From the cell containing the given text, extract its center point as [x, y] coordinate. 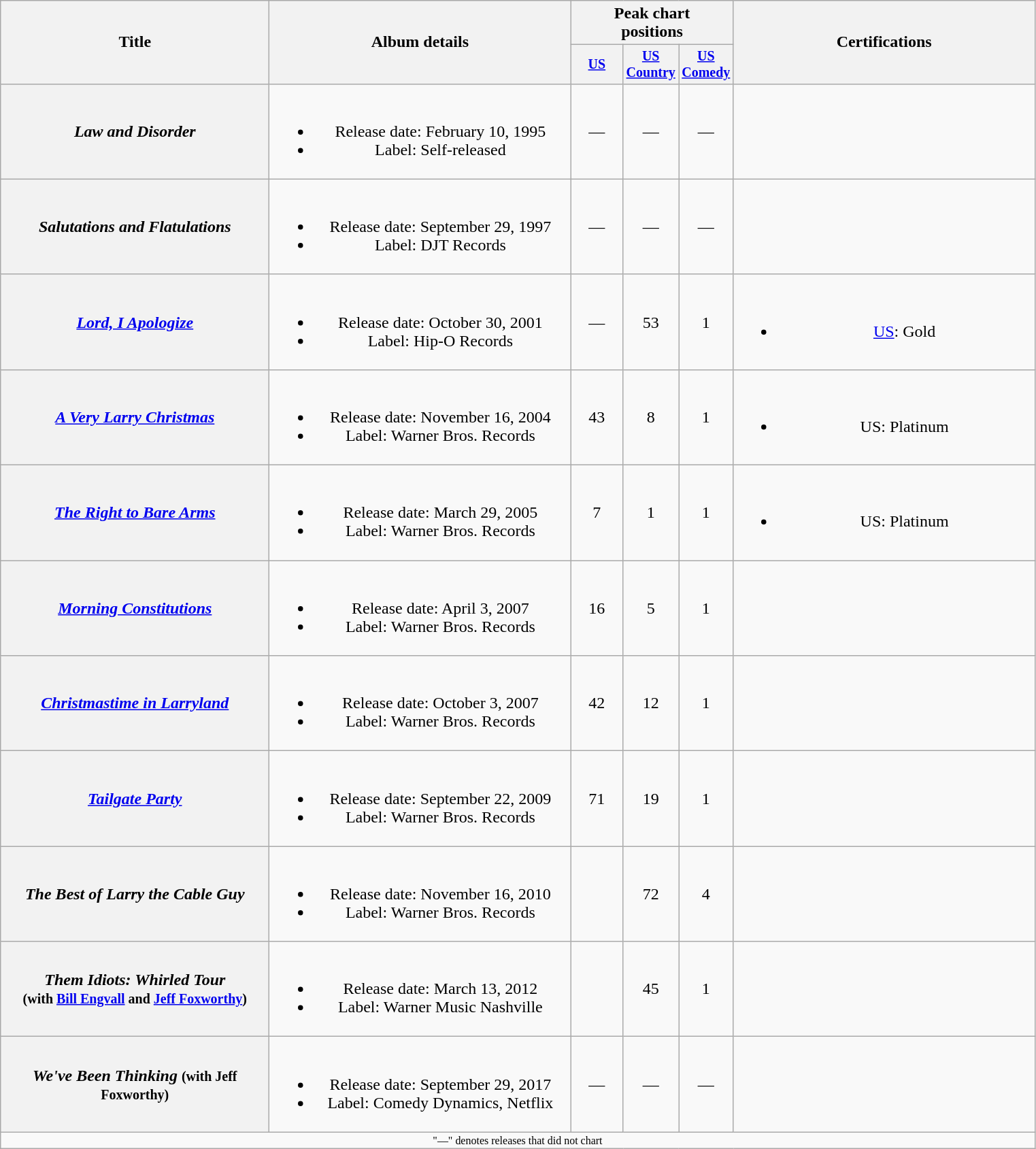
Release date: October 3, 2007Label: Warner Bros. Records [420, 703]
Album details [420, 42]
Peak chartpositions [652, 23]
8 [651, 417]
5 [651, 608]
US [597, 64]
72 [651, 894]
US Comedy [706, 64]
Tailgate Party [135, 799]
The Best of Larry the Cable Guy [135, 894]
4 [706, 894]
19 [651, 799]
Release date: November 16, 2010Label: Warner Bros. Records [420, 894]
12 [651, 703]
The Right to Bare Arms [135, 513]
US Country [651, 64]
Release date: March 29, 2005Label: Warner Bros. Records [420, 513]
16 [597, 608]
Release date: February 10, 1995Label: Self-released [420, 131]
Release date: October 30, 2001Label: Hip-O Records [420, 322]
Release date: September 22, 2009Label: Warner Bros. Records [420, 799]
Certifications [884, 42]
Release date: November 16, 2004Label: Warner Bros. Records [420, 417]
Christmastime in Larryland [135, 703]
42 [597, 703]
Title [135, 42]
US: Gold [884, 322]
Morning Constitutions [135, 608]
Release date: April 3, 2007Label: Warner Bros. Records [420, 608]
53 [651, 322]
Release date: March 13, 2012Label: Warner Music Nashville [420, 989]
71 [597, 799]
Release date: September 29, 2017Label: Comedy Dynamics, Netflix [420, 1084]
43 [597, 417]
7 [597, 513]
Salutations and Flatulations [135, 227]
Release date: September 29, 1997Label: DJT Records [420, 227]
A Very Larry Christmas [135, 417]
We've Been Thinking (with Jeff Foxworthy) [135, 1084]
Them Idiots: Whirled Tour(with Bill Engvall and Jeff Foxworthy) [135, 989]
"—" denotes releases that did not chart [518, 1140]
45 [651, 989]
Lord, I Apologize [135, 322]
Law and Disorder [135, 131]
